For the text-containing cell, return its midpoint in (X, Y) coordinate format. 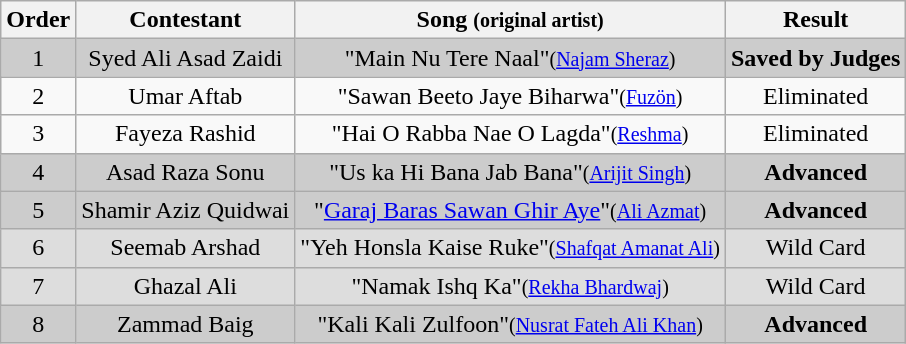
"Us ka Hi Bana Jab Bana"(Arijit Singh) (510, 172)
"Garaj Baras Sawan Ghir Aye"(Ali Azmat) (510, 210)
Seemab Arshad (186, 248)
"Hai O Rabba Nae O Lagda"(Reshma) (510, 134)
Umar Aftab (186, 96)
"Main Nu Tere Naal"(Najam Sheraz) (510, 58)
3 (38, 134)
8 (38, 324)
Ghazal Ali (186, 286)
4 (38, 172)
Result (815, 20)
2 (38, 96)
Song (original artist) (510, 20)
1 (38, 58)
Fayeza Rashid (186, 134)
"Kali Kali Zulfoon"(Nusrat Fateh Ali Khan) (510, 324)
"Sawan Beeto Jaye Biharwa"(Fuzön) (510, 96)
Saved by Judges (815, 58)
Contestant (186, 20)
6 (38, 248)
5 (38, 210)
Syed Ali Asad Zaidi (186, 58)
Order (38, 20)
"Namak Ishq Ka"(Rekha Bhardwaj) (510, 286)
Asad Raza Sonu (186, 172)
7 (38, 286)
"Yeh Honsla Kaise Ruke"(Shafqat Amanat Ali) (510, 248)
Shamir Aziz Quidwai (186, 210)
Zammad Baig (186, 324)
